Detect which cell encompasses the target text, then output its [x, y] center coordinate. 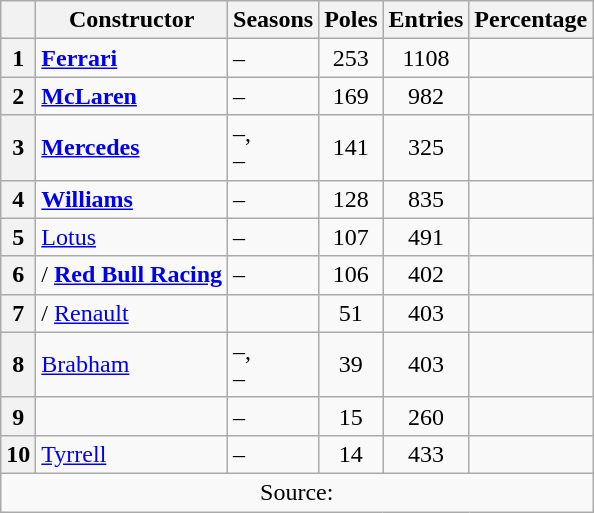
8 [18, 364]
Tyrrell [132, 454]
51 [351, 313]
491 [426, 237]
10 [18, 454]
Poles [351, 20]
106 [351, 275]
260 [426, 416]
/ Red Bull Racing [132, 275]
Entries [426, 20]
Percentage [531, 20]
3 [18, 148]
Seasons [274, 20]
9 [18, 416]
Lotus [132, 237]
169 [351, 96]
Brabham [132, 364]
5 [18, 237]
McLaren [132, 96]
6 [18, 275]
Ferrari [132, 58]
107 [351, 237]
433 [426, 454]
Mercedes [132, 148]
128 [351, 199]
/ Renault [132, 313]
Constructor [132, 20]
Source: [297, 492]
2 [18, 96]
14 [351, 454]
7 [18, 313]
1 [18, 58]
1108 [426, 58]
835 [426, 199]
39 [351, 364]
Williams [132, 199]
253 [351, 58]
325 [426, 148]
4 [18, 199]
982 [426, 96]
15 [351, 416]
402 [426, 275]
141 [351, 148]
